Extract the (x, y) coordinate from the center of the cell holding the provided text.  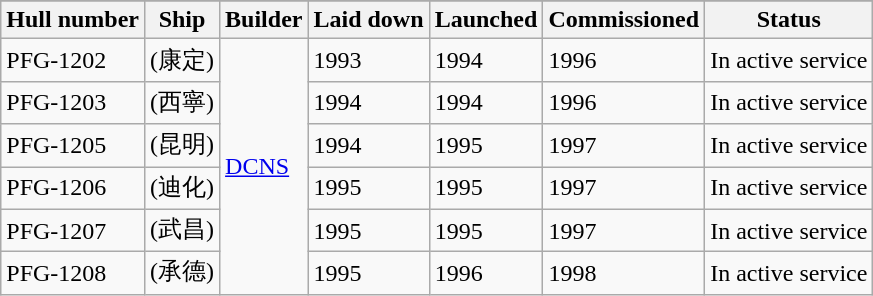
Commissioned (624, 20)
Builder (264, 20)
(迪化) (182, 188)
Ship (182, 20)
1998 (624, 274)
Launched (486, 20)
(武昌) (182, 230)
Hull number (73, 20)
PFG-1202 (73, 60)
PFG-1208 (73, 274)
(西寧) (182, 102)
PFG-1207 (73, 230)
DCNS (264, 166)
(康定) (182, 60)
(昆明) (182, 146)
(承德) (182, 274)
PFG-1203 (73, 102)
PFG-1205 (73, 146)
Laid down (368, 20)
1993 (368, 60)
PFG-1206 (73, 188)
Status (789, 20)
